Detect which cell encompasses the target text, then output its [x, y] center coordinate. 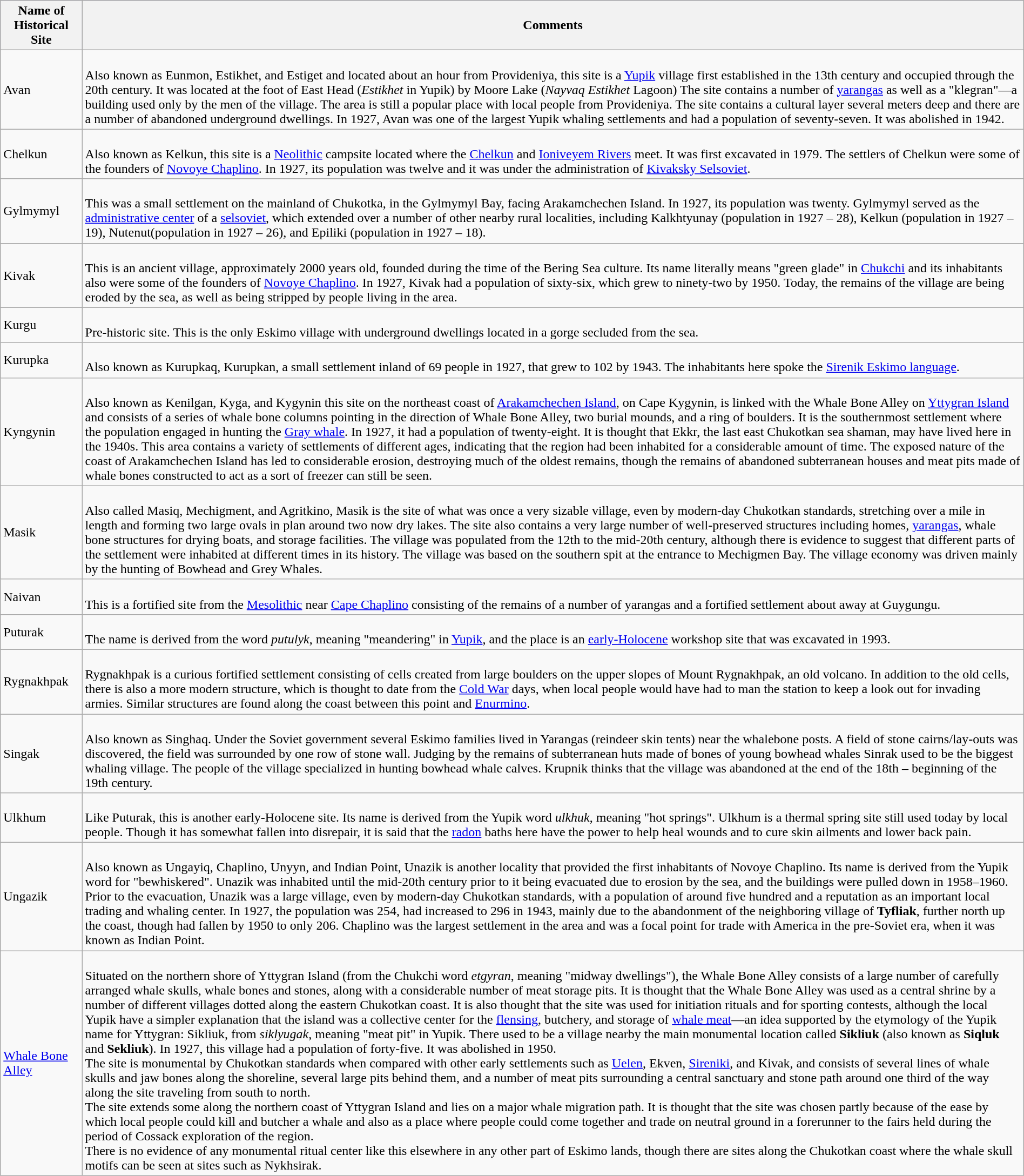
Avan [41, 90]
Ungazik [41, 897]
Naivan [41, 596]
Ulkhum [41, 818]
Rygnakhpak [41, 682]
Name of Historical Site [41, 25]
Whale Bone Alley [41, 1063]
Kurgu [41, 325]
Puturak [41, 632]
Kurupka [41, 360]
Comments [553, 25]
Pre-historic site. This is the only Eskimo village with underground dwellings located in a gorge secluded from the sea. [553, 325]
Kivak [41, 275]
Chelkun [41, 154]
Gylmymyl [41, 211]
Kyngynin [41, 432]
Masik [41, 533]
Singak [41, 754]
